Detect which cell encompasses the target text, then output its [x, y] center coordinate. 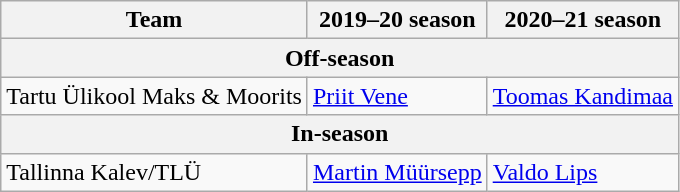
2019–20 season [397, 20]
Tartu Ülikool Maks & Moorits [154, 96]
Toomas Kandimaa [582, 96]
2020–21 season [582, 20]
Tallinna Kalev/TLÜ [154, 172]
Priit Vene [397, 96]
In-season [340, 134]
Team [154, 20]
Martin Müürsepp [397, 172]
Off-season [340, 58]
Valdo Lips [582, 172]
